Determine the (X, Y) coordinate at the center of the cell enclosing the given text.  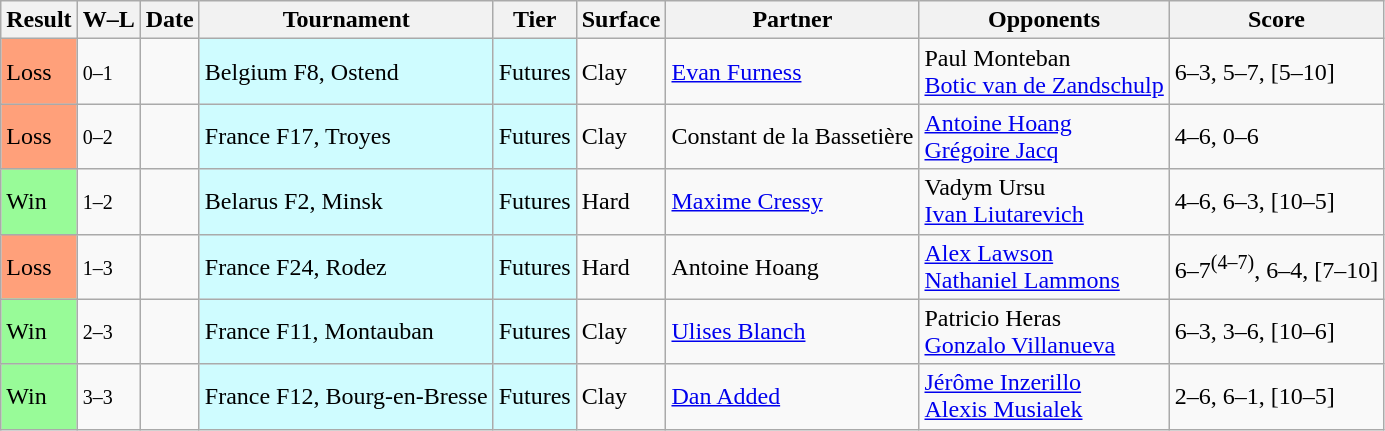
France F24, Rodez (346, 266)
0–1 (108, 72)
France F17, Troyes (346, 136)
1–2 (108, 202)
Opponents (1044, 20)
0–2 (108, 136)
Tournament (346, 20)
Dan Added (792, 396)
Result (39, 20)
6–3, 5–7, [5–10] (1276, 72)
Constant de la Bassetière (792, 136)
Date (170, 20)
Vadym Ursu Ivan Liutarevich (1044, 202)
France F12, Bourg-en-Bresse (346, 396)
Belarus F2, Minsk (346, 202)
6–3, 3–6, [10–6] (1276, 332)
France F11, Montauban (346, 332)
Patricio Heras Gonzalo Villanueva (1044, 332)
Paul Monteban Botic van de Zandschulp (1044, 72)
Evan Furness (792, 72)
2–3 (108, 332)
Belgium F8, Ostend (346, 72)
6–7(4–7), 6–4, [7–10] (1276, 266)
Surface (621, 20)
Maxime Cressy (792, 202)
W–L (108, 20)
1–3 (108, 266)
3–3 (108, 396)
Score (1276, 20)
2–6, 6–1, [10–5] (1276, 396)
4–6, 0–6 (1276, 136)
Jérôme Inzerillo Alexis Musialek (1044, 396)
Tier (534, 20)
Alex Lawson Nathaniel Lammons (1044, 266)
Antoine Hoang (792, 266)
Ulises Blanch (792, 332)
Partner (792, 20)
4–6, 6–3, [10–5] (1276, 202)
Antoine Hoang Grégoire Jacq (1044, 136)
